Locate the cell with the specified text and output its (x, y) center coordinate. 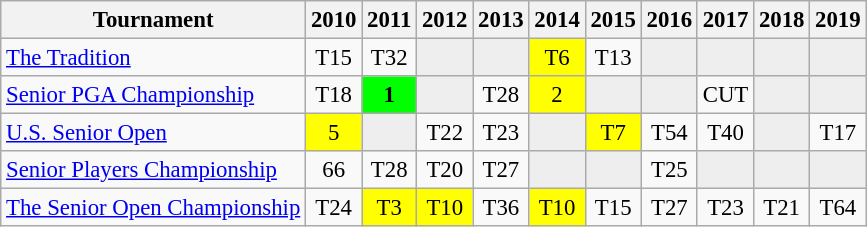
CUT (725, 95)
T40 (725, 133)
1 (390, 95)
The Tradition (154, 58)
T64 (838, 208)
T24 (334, 208)
2010 (334, 20)
2011 (390, 20)
Senior Players Championship (154, 170)
T17 (838, 133)
66 (334, 170)
T36 (501, 208)
T21 (782, 208)
2015 (613, 20)
T18 (334, 95)
2013 (501, 20)
T22 (445, 133)
T13 (613, 58)
The Senior Open Championship (154, 208)
2019 (838, 20)
T3 (390, 208)
T20 (445, 170)
2018 (782, 20)
Tournament (154, 20)
T32 (390, 58)
2017 (725, 20)
2016 (669, 20)
2014 (557, 20)
T6 (557, 58)
2 (557, 95)
Senior PGA Championship (154, 95)
2012 (445, 20)
U.S. Senior Open (154, 133)
T54 (669, 133)
T7 (613, 133)
T25 (669, 170)
5 (334, 133)
